Provide the (X, Y) coordinate of the cell's center where the given text is located.  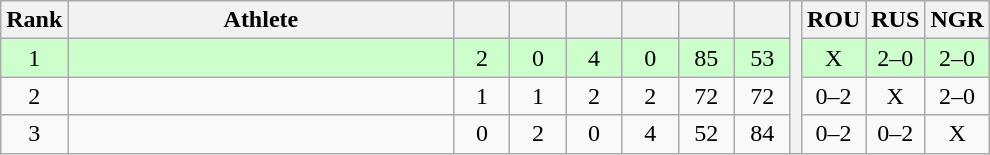
Rank (34, 20)
53 (762, 58)
52 (706, 134)
3 (34, 134)
RUS (896, 20)
84 (762, 134)
ROU (833, 20)
Athlete (261, 20)
85 (706, 58)
NGR (957, 20)
